Return [X, Y] of the center of cell containing provided text 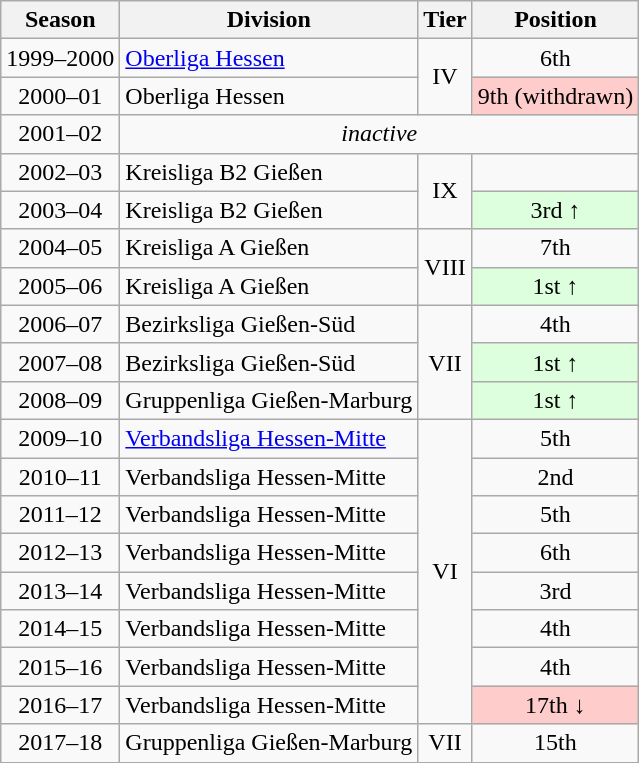
Tier [446, 20]
2008–09 [60, 400]
IX [446, 191]
2015–16 [60, 667]
2009–10 [60, 438]
2nd [555, 477]
inactive [380, 134]
VIII [446, 267]
9th (withdrawn) [555, 96]
2003–04 [60, 210]
2014–15 [60, 629]
2005–06 [60, 286]
1999–2000 [60, 58]
2007–08 [60, 362]
3rd [555, 591]
7th [555, 248]
Season [60, 20]
VI [446, 571]
2016–17 [60, 705]
2001–02 [60, 134]
3rd ↑ [555, 210]
2000–01 [60, 96]
Position [555, 20]
2013–14 [60, 591]
Division [269, 20]
17th ↓ [555, 705]
2010–11 [60, 477]
2002–03 [60, 172]
2017–18 [60, 743]
2004–05 [60, 248]
IV [446, 77]
2006–07 [60, 324]
2012–13 [60, 553]
15th [555, 743]
2011–12 [60, 515]
